Pinpoint the cell where the given text exists, returning its [X, Y] midpoint coordinate. 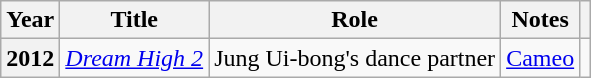
Cameo [540, 58]
Dream High 2 [134, 58]
2012 [30, 58]
Title [134, 20]
Year [30, 20]
Notes [540, 20]
Jung Ui-bong's dance partner [355, 58]
Role [355, 20]
